Identify which cell holds the provided text, then report its (x, y) central coordinate. 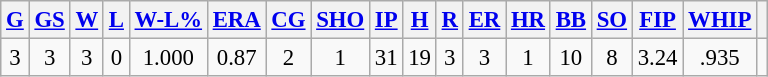
0 (116, 58)
SO (612, 20)
W-L% (168, 20)
R (450, 20)
H (420, 20)
0.87 (236, 58)
ERA (236, 20)
ER (484, 20)
BB (570, 20)
2 (288, 58)
1.000 (168, 58)
3.24 (657, 58)
GS (50, 20)
SHO (340, 20)
19 (420, 58)
31 (386, 58)
FIP (657, 20)
CG (288, 20)
G (15, 20)
8 (612, 58)
HR (528, 20)
W (86, 20)
IP (386, 20)
10 (570, 58)
.935 (720, 58)
WHIP (720, 20)
L (116, 20)
